Return the (X, Y) coordinate for the center point of the cell that contains the specified text.  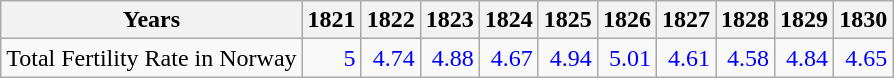
4.61 (686, 58)
1829 (804, 20)
4.74 (390, 58)
1826 (626, 20)
Years (152, 20)
1828 (746, 20)
4.84 (804, 58)
1821 (332, 20)
1825 (568, 20)
1823 (450, 20)
4.88 (450, 58)
1830 (864, 20)
4.94 (568, 58)
1827 (686, 20)
1822 (390, 20)
Total Fertility Rate in Norway (152, 58)
5 (332, 58)
5.01 (626, 58)
4.58 (746, 58)
1824 (508, 20)
4.67 (508, 58)
4.65 (864, 58)
